Return the (X, Y) coordinate for the center point of the cell that contains the specified text.  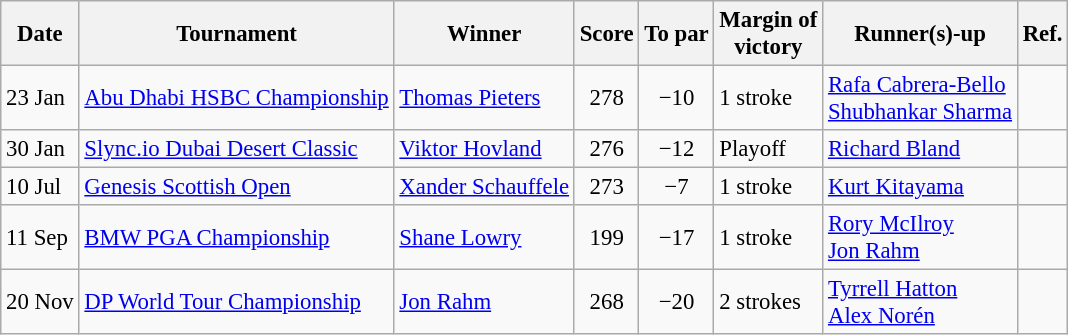
278 (606, 98)
Genesis Scottish Open (236, 187)
To par (676, 34)
−17 (676, 238)
30 Jan (40, 149)
−10 (676, 98)
10 Jul (40, 187)
Rory McIlroy Jon Rahm (920, 238)
23 Jan (40, 98)
Shane Lowry (484, 238)
Runner(s)-up (920, 34)
276 (606, 149)
199 (606, 238)
268 (606, 302)
Playoff (768, 149)
Margin ofvictory (768, 34)
11 Sep (40, 238)
Richard Bland (920, 149)
Kurt Kitayama (920, 187)
Tyrrell Hatton Alex Norén (920, 302)
−20 (676, 302)
Abu Dhabi HSBC Championship (236, 98)
Rafa Cabrera-Bello Shubhankar Sharma (920, 98)
273 (606, 187)
Jon Rahm (484, 302)
Viktor Hovland (484, 149)
BMW PGA Championship (236, 238)
DP World Tour Championship (236, 302)
Date (40, 34)
2 strokes (768, 302)
−12 (676, 149)
Thomas Pieters (484, 98)
Winner (484, 34)
20 Nov (40, 302)
Ref. (1042, 34)
−7 (676, 187)
Xander Schauffele (484, 187)
Tournament (236, 34)
Score (606, 34)
Slync.io Dubai Desert Classic (236, 149)
